Pinpoint the cell where the given text exists, returning its [X, Y] midpoint coordinate. 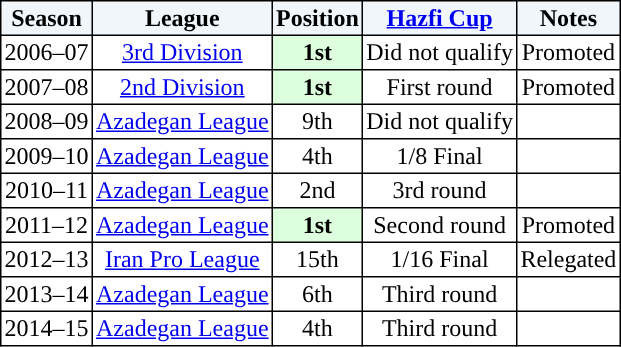
2012–13 [47, 259]
3rd Division [182, 52]
2011–12 [47, 225]
2009–10 [47, 156]
1/16 Final [440, 259]
2008–09 [47, 121]
First round [440, 87]
3rd round [440, 190]
2nd [317, 190]
9th [317, 121]
Position [317, 18]
Relegated [568, 259]
Notes [568, 18]
1/8 Final [440, 156]
2013–14 [47, 294]
League [182, 18]
Iran Pro League [182, 259]
6th [317, 294]
Second round [440, 225]
Season [47, 18]
2007–08 [47, 87]
Hazfi Cup [440, 18]
15th [317, 259]
2nd Division [182, 87]
2010–11 [47, 190]
2006–07 [47, 52]
2014–15 [47, 328]
